Locate the cell with the specified text and output its (x, y) center coordinate. 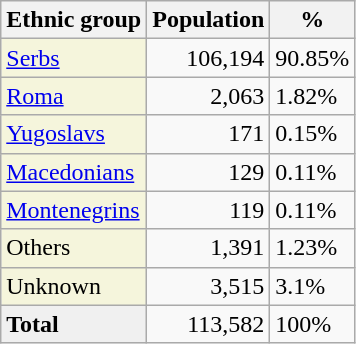
Roma (74, 96)
2,063 (208, 96)
3,515 (208, 286)
100% (312, 324)
1.82% (312, 96)
171 (208, 134)
Serbs (74, 58)
1,391 (208, 248)
106,194 (208, 58)
Montenegrins (74, 210)
Others (74, 248)
90.85% (312, 58)
113,582 (208, 324)
Population (208, 20)
% (312, 20)
Total (74, 324)
Unknown (74, 286)
0.15% (312, 134)
1.23% (312, 248)
Ethnic group (74, 20)
129 (208, 172)
Macedonians (74, 172)
3.1% (312, 286)
119 (208, 210)
Yugoslavs (74, 134)
